Provide the (X, Y) coordinate of the cell's center where the given text is located.  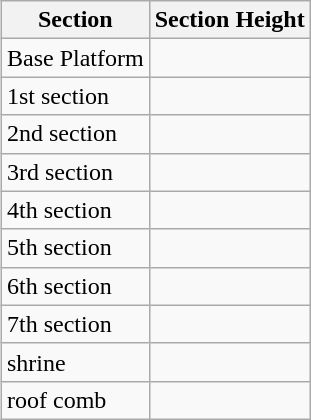
1st section (75, 96)
3rd section (75, 172)
Section Height (230, 20)
6th section (75, 286)
Base Platform (75, 58)
2nd section (75, 134)
7th section (75, 324)
4th section (75, 210)
roof comb (75, 400)
shrine (75, 362)
5th section (75, 248)
Section (75, 20)
